Provide the [x, y] coordinate of the cell's center where the given text is located.  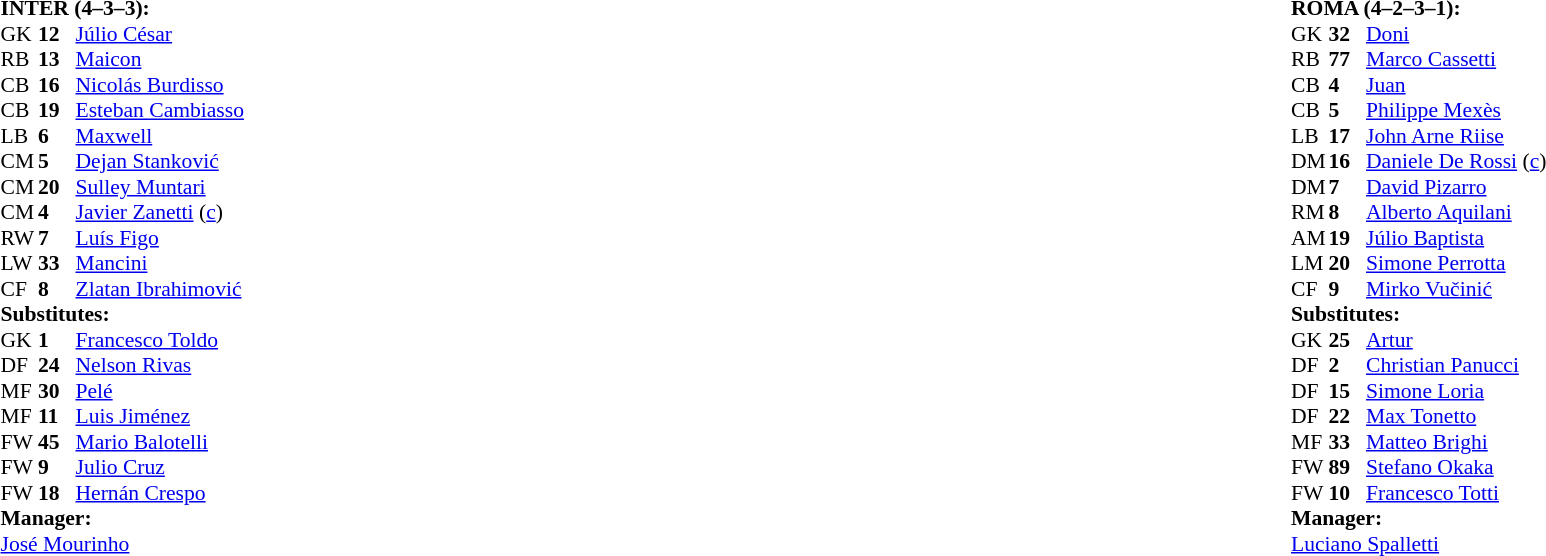
Júlio Baptista [1456, 238]
John Arne Riise [1456, 136]
Esteban Cambiasso [160, 111]
12 [57, 34]
13 [57, 59]
David Pizarro [1456, 187]
Daniele De Rossi (c) [1456, 161]
Julio Cruz [160, 467]
77 [1348, 59]
24 [57, 365]
LM [1310, 263]
15 [1348, 391]
Dejan Stanković [160, 161]
Júlio César [160, 34]
Francesco Totti [1456, 493]
AM [1310, 238]
Pelé [160, 391]
Luis Jiménez [160, 417]
Mario Balotelli [160, 442]
89 [1348, 467]
Zlatan Ibrahimović [160, 289]
Simone Loria [1456, 391]
Mirko Vučinić [1456, 289]
RW [19, 238]
Hernán Crespo [160, 493]
Nicolás Burdisso [160, 85]
Philippe Mexès [1456, 111]
LW [19, 263]
Artur [1456, 340]
Christian Panucci [1456, 365]
Matteo Brighi [1456, 442]
45 [57, 442]
32 [1348, 34]
Stefano Okaka [1456, 467]
Juan [1456, 85]
Sulley Muntari [160, 187]
Javier Zanetti (c) [160, 213]
10 [1348, 493]
Doni [1456, 34]
2 [1348, 365]
Maicon [160, 59]
RM [1310, 213]
Luís Figo [160, 238]
Max Tonetto [1456, 417]
Nelson Rivas [160, 365]
17 [1348, 136]
30 [57, 391]
22 [1348, 417]
6 [57, 136]
1 [57, 340]
Maxwell [160, 136]
Francesco Toldo [160, 340]
18 [57, 493]
Simone Perrotta [1456, 263]
Marco Cassetti [1456, 59]
Alberto Aquilani [1456, 213]
11 [57, 417]
Mancini [160, 263]
25 [1348, 340]
